Pinpoint the cell where the given text exists, returning its [x, y] midpoint coordinate. 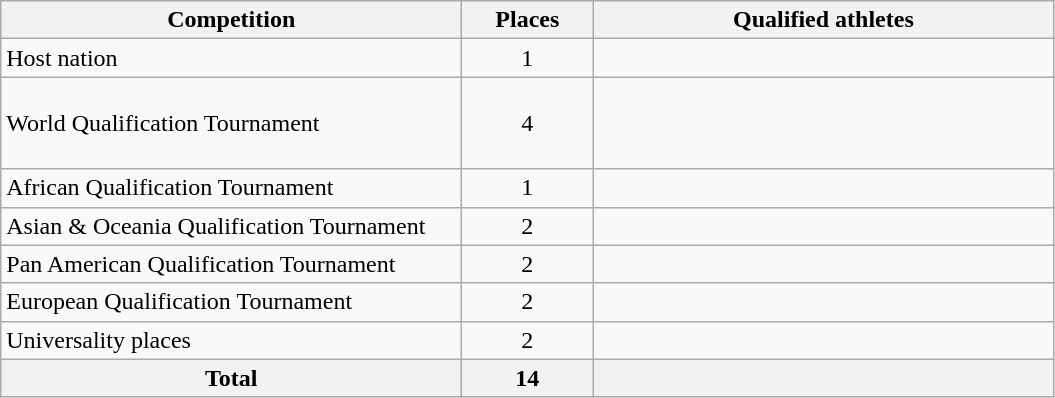
Total [232, 378]
4 [528, 123]
Qualified athletes [824, 20]
Places [528, 20]
Competition [232, 20]
Universality places [232, 340]
World Qualification Tournament [232, 123]
Host nation [232, 58]
Pan American Qualification Tournament [232, 264]
Asian & Oceania Qualification Tournament [232, 226]
African Qualification Tournament [232, 188]
14 [528, 378]
European Qualification Tournament [232, 302]
